Pinpoint the cell where the given text exists, returning its [X, Y] midpoint coordinate. 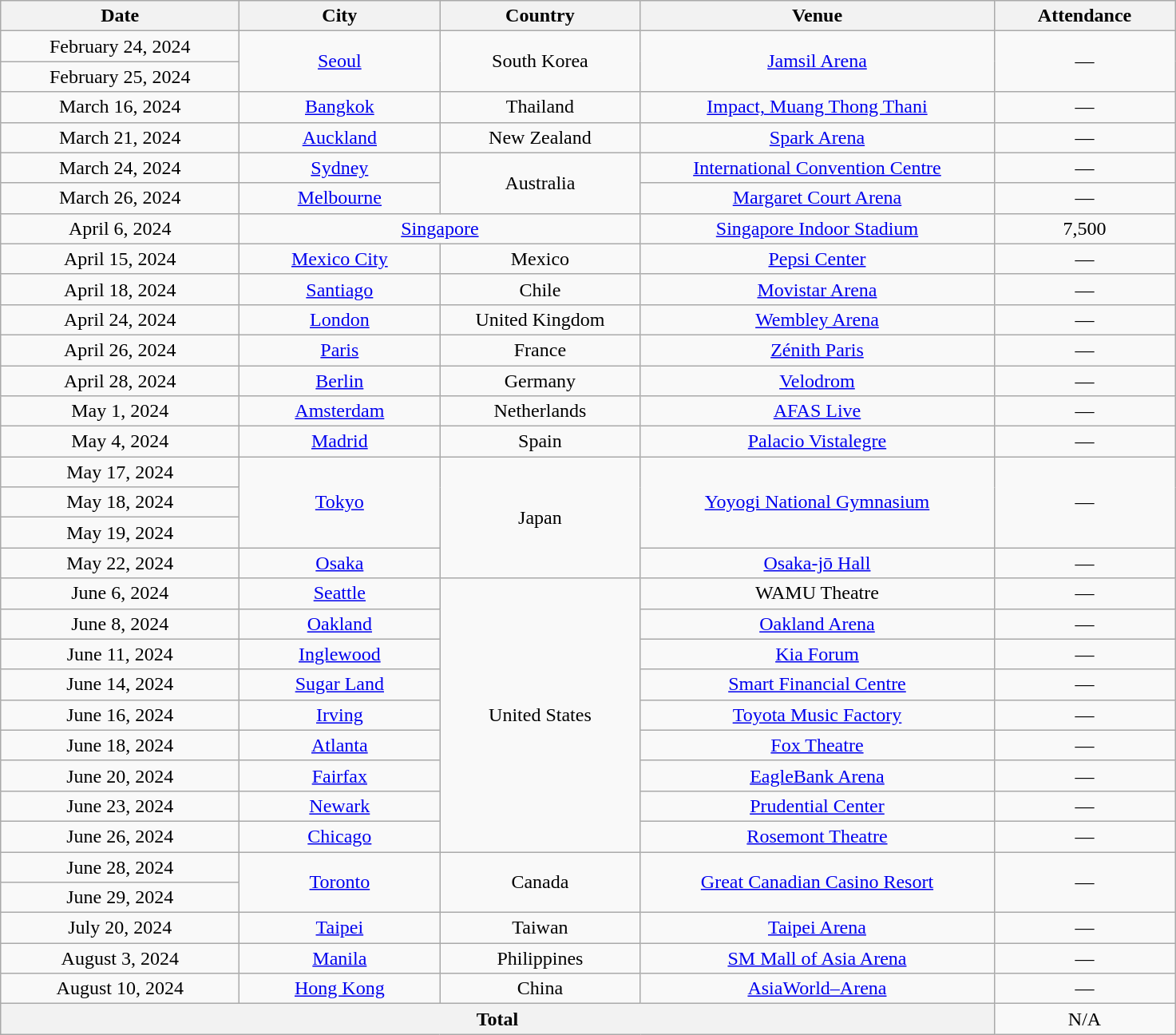
Philippines [540, 958]
Great Canadian Casino Resort [818, 882]
France [540, 350]
June 8, 2024 [120, 624]
April 6, 2024 [120, 228]
Fairfax [340, 775]
SM Mall of Asia Arena [818, 958]
Sydney [340, 168]
Taipei Arena [818, 928]
London [340, 319]
May 17, 2024 [120, 472]
Germany [540, 381]
Chile [540, 289]
Amsterdam [340, 411]
Osaka [340, 563]
June 26, 2024 [120, 836]
June 6, 2024 [120, 593]
Pepsi Center [818, 259]
Date [120, 16]
Spark Arena [818, 137]
WAMU Theatre [818, 593]
Melbourne [340, 198]
Bangkok [340, 107]
Mexico [540, 259]
Impact, Muang Thong Thani [818, 107]
International Convention Centre [818, 168]
June 16, 2024 [120, 715]
Thailand [540, 107]
June 11, 2024 [120, 654]
Madrid [340, 442]
April 28, 2024 [120, 381]
June 23, 2024 [120, 806]
May 18, 2024 [120, 502]
Irving [340, 715]
May 1, 2024 [120, 411]
March 26, 2024 [120, 198]
City [340, 16]
Yoyogi National Gymnasium [818, 502]
Newark [340, 806]
Jamsil Arena [818, 61]
Singapore Indoor Stadium [818, 228]
Prudential Center [818, 806]
Atlanta [340, 745]
Auckland [340, 137]
June 18, 2024 [120, 745]
August 3, 2024 [120, 958]
Smart Financial Centre [818, 684]
April 24, 2024 [120, 319]
Attendance [1084, 16]
August 10, 2024 [120, 989]
Santiago [340, 289]
June 20, 2024 [120, 775]
June 29, 2024 [120, 898]
Sugar Land [340, 684]
Seattle [340, 593]
March 16, 2024 [120, 107]
Japan [540, 517]
Toyota Music Factory [818, 715]
Taipei [340, 928]
Osaka-jō Hall [818, 563]
Palacio Vistalegre [818, 442]
Chicago [340, 836]
April 26, 2024 [120, 350]
Kia Forum [818, 654]
United Kingdom [540, 319]
Movistar Arena [818, 289]
May 22, 2024 [120, 563]
Toronto [340, 882]
Zénith Paris [818, 350]
Singapore [440, 228]
Margaret Court Arena [818, 198]
Australia [540, 183]
China [540, 989]
Oakland Arena [818, 624]
AFAS Live [818, 411]
Venue [818, 16]
Canada [540, 882]
Hong Kong [340, 989]
July 20, 2024 [120, 928]
February 24, 2024 [120, 46]
Spain [540, 442]
April 18, 2024 [120, 289]
Tokyo [340, 502]
AsiaWorld–Arena [818, 989]
Taiwan [540, 928]
EagleBank Arena [818, 775]
April 15, 2024 [120, 259]
Inglewood [340, 654]
Total [497, 1019]
February 25, 2024 [120, 77]
Manila [340, 958]
Seoul [340, 61]
Netherlands [540, 411]
March 24, 2024 [120, 168]
Paris [340, 350]
Oakland [340, 624]
Velodrom [818, 381]
May 19, 2024 [120, 533]
Mexico City [340, 259]
South Korea [540, 61]
Fox Theatre [818, 745]
June 14, 2024 [120, 684]
7,500 [1084, 228]
United States [540, 716]
June 28, 2024 [120, 866]
Rosemont Theatre [818, 836]
May 4, 2024 [120, 442]
Berlin [340, 381]
New Zealand [540, 137]
N/A [1084, 1019]
Country [540, 16]
Wembley Arena [818, 319]
March 21, 2024 [120, 137]
